Detect which cell encompasses the target text, then output its [X, Y] center coordinate. 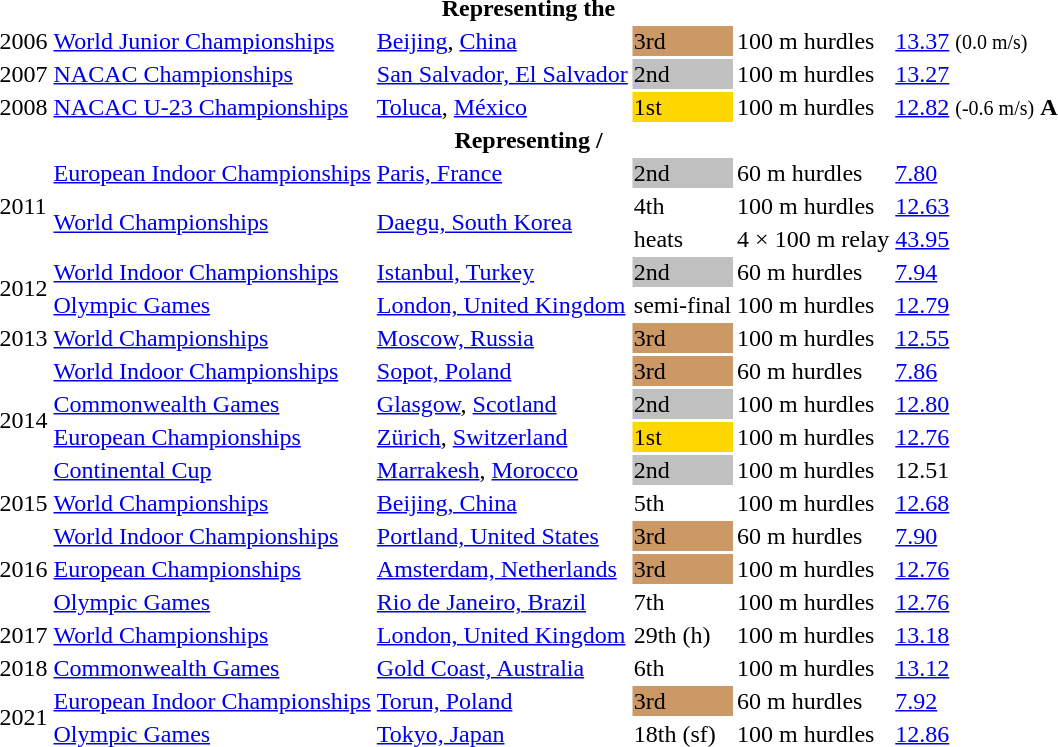
semi-final [682, 305]
NACAC Championships [212, 74]
Moscow, Russia [502, 338]
World Junior Championships [212, 41]
Istanbul, Turkey [502, 272]
4th [682, 206]
29th (h) [682, 635]
heats [682, 239]
6th [682, 668]
Torun, Poland [502, 701]
Portland, United States [502, 536]
Glasgow, Scotland [502, 404]
Daegu, South Korea [502, 222]
Marrakesh, Morocco [502, 470]
Amsterdam, Netherlands [502, 569]
Rio de Janeiro, Brazil [502, 602]
Zürich, Switzerland [502, 437]
7th [682, 602]
Gold Coast, Australia [502, 668]
Sopot, Poland [502, 371]
NACAC U-23 Championships [212, 107]
4 × 100 m relay [814, 239]
Continental Cup [212, 470]
San Salvador, El Salvador [502, 74]
Toluca, México [502, 107]
Paris, France [502, 173]
5th [682, 503]
